Detect which cell encompasses the target text, then output its [x, y] center coordinate. 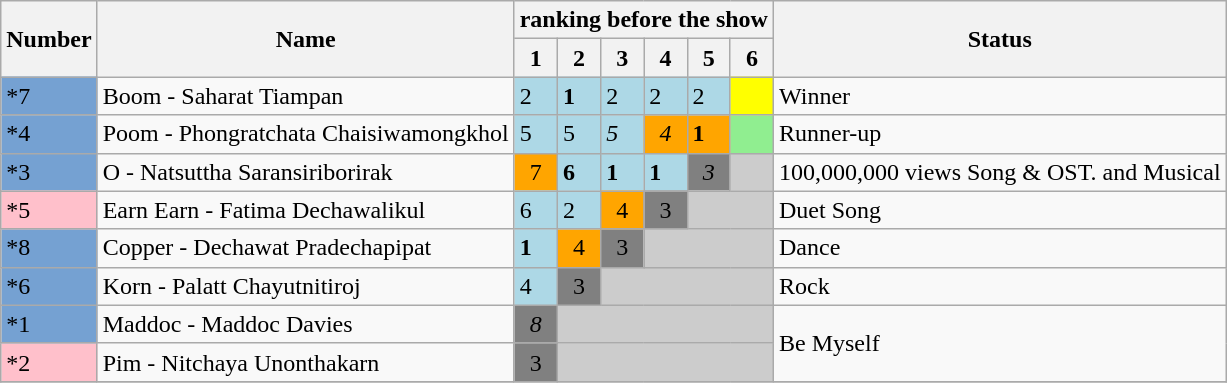
7 [536, 172]
Duet Song [1000, 210]
Status [1000, 39]
O - Natsuttha Saransiriborirak [306, 172]
*1 [49, 324]
*6 [49, 286]
*2 [49, 362]
*7 [49, 96]
100,000,000 views Song & OST. and Musical [1000, 172]
Earn Earn - Fatima Dechawalikul [306, 210]
Name [306, 39]
8 [536, 324]
Runner-up [1000, 134]
Dance [1000, 248]
Poom - Phongratchata Chaisiwamongkhol [306, 134]
Korn - Palatt Chayutnitiroj [306, 286]
Winner [1000, 96]
Be Myself [1000, 343]
Copper - Dechawat Pradechapipat [306, 248]
*3 [49, 172]
*8 [49, 248]
Pim - Nitchaya Unonthakarn [306, 362]
Number [49, 39]
Maddoc - Maddoc Davies [306, 324]
Rock [1000, 286]
ranking before the show [644, 20]
Boom - Saharat Tiampan [306, 96]
*5 [49, 210]
*4 [49, 134]
